Scan for the cell matching the given text and deliver its [x, y] coordinate at center. 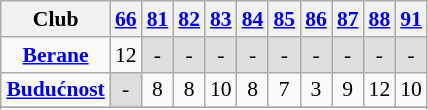
86 [316, 19]
82 [189, 19]
83 [221, 19]
9 [348, 90]
85 [284, 19]
88 [380, 19]
7 [284, 90]
3 [316, 90]
91 [411, 19]
87 [348, 19]
81 [158, 19]
84 [253, 19]
Club [56, 19]
66 [126, 19]
Budućnost [56, 90]
Berane [56, 55]
